Search for the cell housing the specified text and yield its [X, Y] center coordinate. 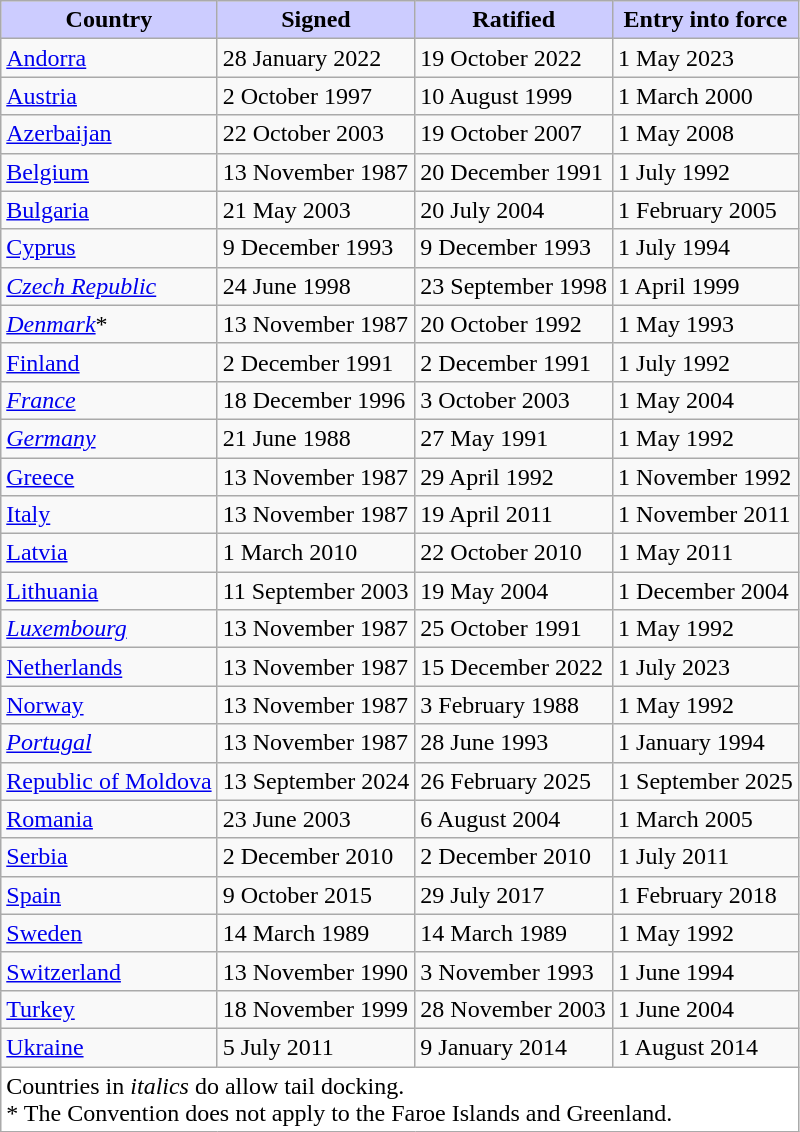
19 April 2011 [514, 515]
6 August 2004 [514, 819]
1 February 2005 [706, 210]
1 November 2011 [706, 515]
1 August 2014 [706, 1047]
Italy [109, 515]
15 December 2022 [514, 667]
9 October 2015 [316, 895]
10 August 1999 [514, 96]
Latvia [109, 553]
Turkey [109, 1009]
1 March 2005 [706, 819]
26 February 2025 [514, 781]
13 September 2024 [316, 781]
Ukraine [109, 1047]
28 June 1993 [514, 743]
Sweden [109, 933]
3 February 1988 [514, 705]
2 October 1997 [316, 96]
Netherlands [109, 667]
18 December 1996 [316, 400]
20 December 1991 [514, 172]
9 January 2014 [514, 1047]
Ratified [514, 20]
13 November 1990 [316, 971]
Countries in italics do allow tail docking.* The Convention does not apply to the Faroe Islands and Greenland. [400, 1098]
Greece [109, 477]
Denmark* [109, 324]
18 November 1999 [316, 1009]
22 October 2003 [316, 134]
23 September 1998 [514, 286]
Lithuania [109, 591]
Switzerland [109, 971]
1 September 2025 [706, 781]
29 July 2017 [514, 895]
Portugal [109, 743]
1 July 2011 [706, 857]
11 September 2003 [316, 591]
Norway [109, 705]
Entry into force [706, 20]
Belgium [109, 172]
1 May 2011 [706, 553]
Country [109, 20]
Serbia [109, 857]
5 July 2011 [316, 1047]
1 April 1999 [706, 286]
Finland [109, 362]
1 May 2008 [706, 134]
19 October 2022 [514, 58]
1 June 2004 [706, 1009]
1 May 2023 [706, 58]
Romania [109, 819]
3 October 2003 [514, 400]
20 July 2004 [514, 210]
29 April 1992 [514, 477]
Spain [109, 895]
France [109, 400]
25 October 1991 [514, 629]
3 November 1993 [514, 971]
1 July 2023 [706, 667]
Germany [109, 438]
20 October 1992 [514, 324]
Signed [316, 20]
24 June 1998 [316, 286]
1 February 2018 [706, 895]
1 March 2000 [706, 96]
Czech Republic [109, 286]
19 May 2004 [514, 591]
21 June 1988 [316, 438]
Austria [109, 96]
1 December 2004 [706, 591]
1 November 1992 [706, 477]
1 July 1994 [706, 248]
21 May 2003 [316, 210]
1 May 1993 [706, 324]
Luxembourg [109, 629]
27 May 1991 [514, 438]
23 June 2003 [316, 819]
Cyprus [109, 248]
1 June 1994 [706, 971]
1 March 2010 [316, 553]
28 January 2022 [316, 58]
Andorra [109, 58]
22 October 2010 [514, 553]
1 May 2004 [706, 400]
19 October 2007 [514, 134]
28 November 2003 [514, 1009]
Bulgaria [109, 210]
1 January 1994 [706, 743]
Azerbaijan [109, 134]
Republic of Moldova [109, 781]
